Return (X, Y) of the center of cell containing provided text 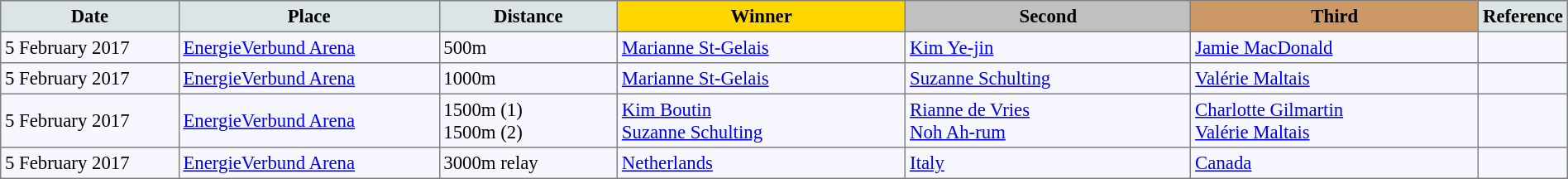
Italy (1049, 163)
Second (1049, 17)
Rianne de Vries Noh Ah-rum (1049, 120)
Canada (1335, 163)
Kim Ye-jin (1049, 47)
Reference (1523, 17)
500m (528, 47)
3000m relay (528, 163)
Suzanne Schulting (1049, 79)
Valérie Maltais (1335, 79)
Charlotte Gilmartin Valérie Maltais (1335, 120)
Winner (762, 17)
1500m (1)1500m (2) (528, 120)
Distance (528, 17)
Jamie MacDonald (1335, 47)
Place (309, 17)
Kim Boutin Suzanne Schulting (762, 120)
1000m (528, 79)
Date (89, 17)
Third (1335, 17)
Netherlands (762, 163)
